Capture the cell that displays the provided text and extract its (X, Y) central coordinate. 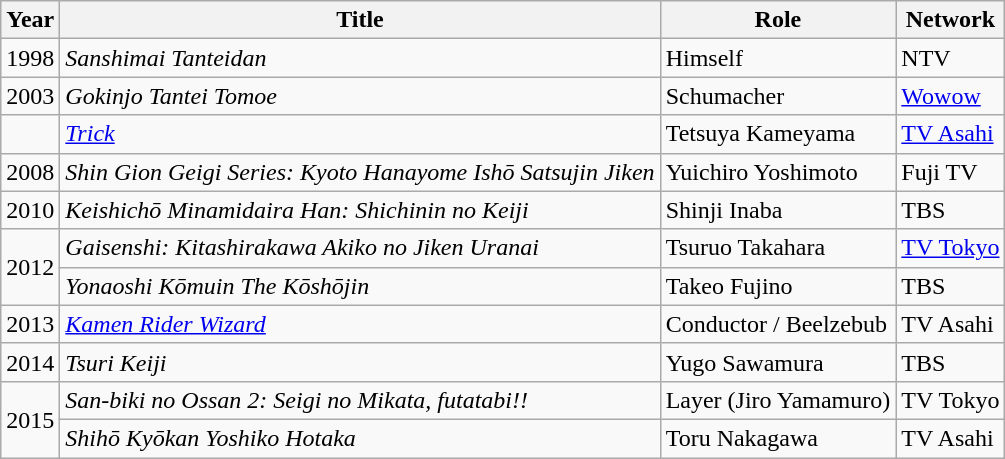
San-biki no Ossan 2: Seigi no Mikata, futatabi!! (360, 400)
Trick (360, 134)
NTV (950, 58)
Conductor / Beelzebub (778, 324)
2013 (30, 324)
Fuji TV (950, 172)
Network (950, 20)
Yuichiro Yoshimoto (778, 172)
Gaisenshi: Kitashirakawa Akiko no Jiken Uranai (360, 248)
Tetsuya Kameyama (778, 134)
Kamen Rider Wizard (360, 324)
1998 (30, 58)
Toru Nakagawa (778, 438)
Tsuruo Takahara (778, 248)
Year (30, 20)
Himself (778, 58)
Takeo Fujino (778, 286)
Schumacher (778, 96)
Keishichō Minamidaira Han: Shichinin no Keiji (360, 210)
2008 (30, 172)
Yonaoshi Kōmuin The Kōshōjin (360, 286)
Shihō Kyōkan Yoshiko Hotaka (360, 438)
Layer (Jiro Yamamuro) (778, 400)
Wowow (950, 96)
2003 (30, 96)
2012 (30, 267)
2015 (30, 419)
2014 (30, 362)
2010 (30, 210)
Sanshimai Tanteidan (360, 58)
Role (778, 20)
Tsuri Keiji (360, 362)
Gokinjo Tantei Tomoe (360, 96)
Title (360, 20)
Yugo Sawamura (778, 362)
Shinji Inaba (778, 210)
Shin Gion Geigi Series: Kyoto Hanayome Ishō Satsujin Jiken (360, 172)
